Detect which cell encompasses the target text, then output its (x, y) center coordinate. 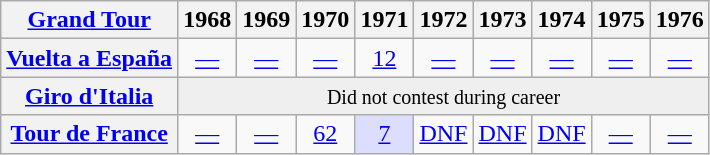
Vuelta a España (90, 58)
12 (384, 58)
Did not contest during career (444, 96)
1973 (502, 20)
7 (384, 134)
Giro d'Italia (90, 96)
1972 (444, 20)
Tour de France (90, 134)
1969 (266, 20)
1974 (562, 20)
1971 (384, 20)
1976 (680, 20)
1968 (208, 20)
1970 (326, 20)
Grand Tour (90, 20)
62 (326, 134)
1975 (620, 20)
